Detect which cell encompasses the target text, then output its (x, y) center coordinate. 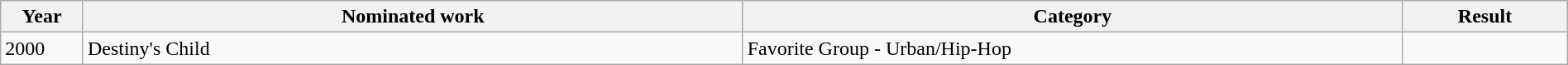
Year (42, 17)
Result (1485, 17)
Category (1073, 17)
Destiny's Child (413, 48)
Nominated work (413, 17)
2000 (42, 48)
Favorite Group - Urban/Hip-Hop (1073, 48)
